Extract the [X, Y] coordinate from the center of the cell holding the provided text.  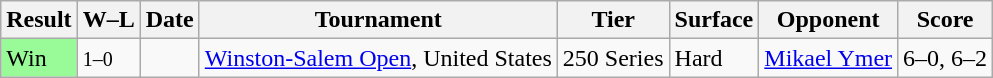
6–0, 6–2 [946, 58]
Tournament [378, 20]
Winston-Salem Open, United States [378, 58]
Score [946, 20]
Tier [613, 20]
1–0 [108, 58]
W–L [108, 20]
Opponent [828, 20]
Result [39, 20]
Mikael Ymer [828, 58]
250 Series [613, 58]
Win [39, 58]
Surface [714, 20]
Hard [714, 58]
Date [170, 20]
